Find where the given text appears and provide that cell's center as (X, Y) coordinate. 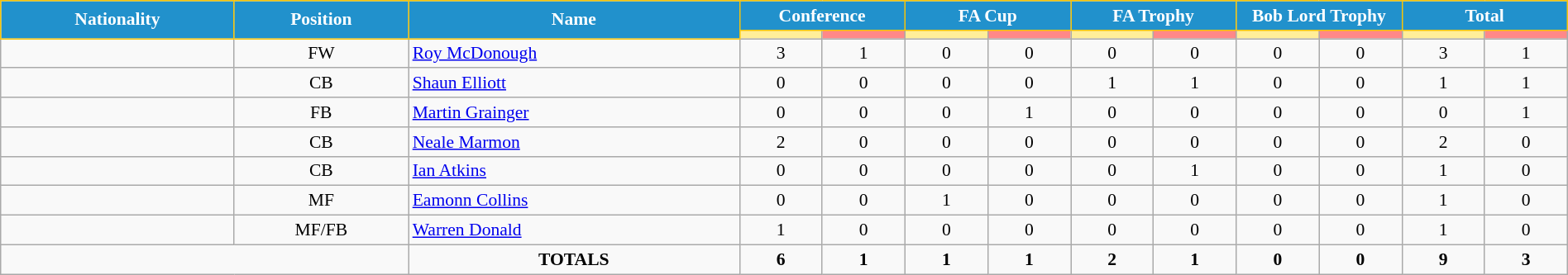
TOTALS (574, 259)
Position (321, 20)
Nationality (117, 20)
Eamonn Collins (574, 201)
Ian Atkins (574, 171)
Conference (822, 16)
Name (574, 20)
Neale Marmon (574, 142)
Bob Lord Trophy (1319, 16)
MF (321, 201)
9 (1443, 259)
FA Cup (987, 16)
Shaun Elliott (574, 83)
MF/FB (321, 230)
Martin Grainger (574, 112)
FW (321, 54)
FB (321, 112)
6 (781, 259)
Total (1484, 16)
Warren Donald (574, 230)
Roy McDonough (574, 54)
FA Trophy (1153, 16)
